For the text-containing cell, return its midpoint in [X, Y] coordinate format. 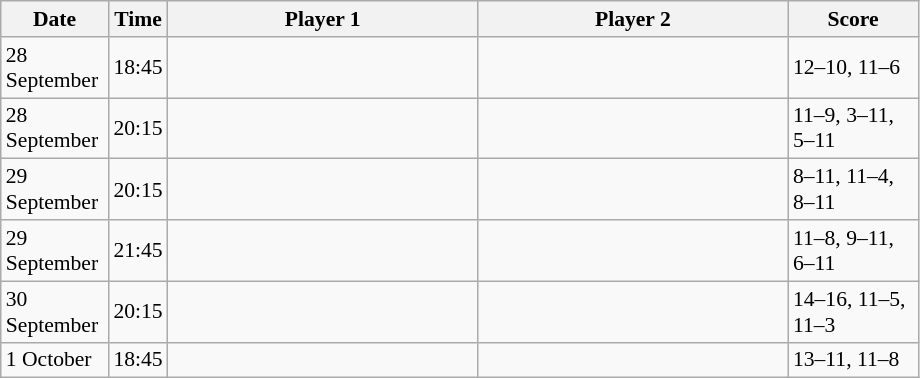
11–9, 3–11, 5–11 [853, 128]
1 October [55, 360]
Score [853, 19]
13–11, 11–8 [853, 360]
Player 1 [323, 19]
30 September [55, 312]
Player 2 [633, 19]
11–8, 9–11, 6–11 [853, 250]
Time [138, 19]
14–16, 11–5, 11–3 [853, 312]
12–10, 11–6 [853, 68]
8–11, 11–4, 8–11 [853, 190]
Date [55, 19]
21:45 [138, 250]
